Output the [x, y] coordinate of the center of the cell containing the given text.  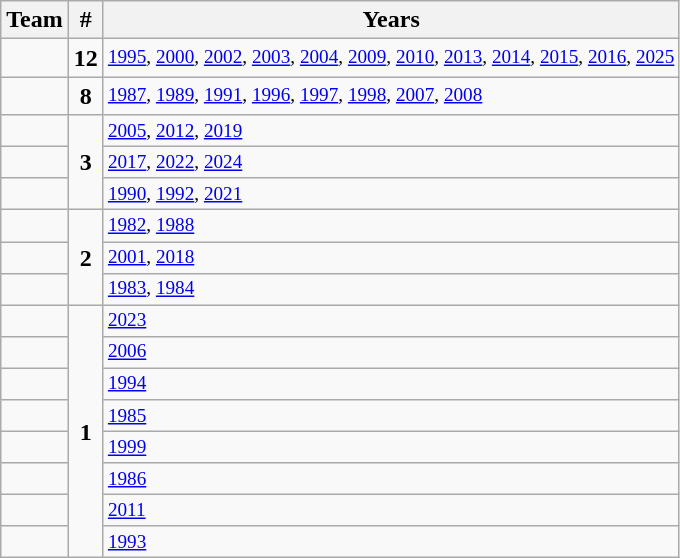
1995, 2000, 2002, 2003, 2004, 2009, 2010, 2013, 2014, 2015, 2016, 2025 [391, 58]
1986 [391, 479]
3 [86, 162]
2017, 2022, 2024 [391, 163]
1985 [391, 416]
2005, 2012, 2019 [391, 131]
Years [391, 20]
2006 [391, 352]
1990, 1992, 2021 [391, 194]
# [86, 20]
1994 [391, 384]
8 [86, 96]
2 [86, 258]
1982, 1988 [391, 226]
1987, 1989, 1991, 1996, 1997, 1998, 2007, 2008 [391, 96]
2023 [391, 321]
2001, 2018 [391, 258]
12 [86, 58]
1999 [391, 447]
Team [35, 20]
1993 [391, 542]
2011 [391, 511]
1 [86, 432]
1983, 1984 [391, 289]
